Output the (X, Y) coordinate of the center of the cell containing the given text.  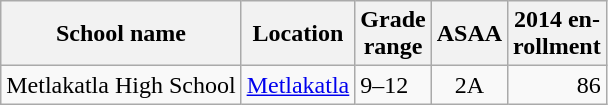
2A (469, 85)
School name (121, 34)
Location (298, 34)
Metlakatla High School (121, 85)
9–12 (393, 85)
2014 en-rollment (558, 34)
86 (558, 85)
Graderange (393, 34)
ASAA (469, 34)
Metlakatla (298, 85)
